Search for the cell housing the specified text and yield its (X, Y) center coordinate. 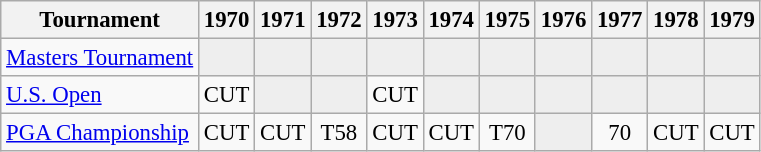
1978 (676, 20)
Tournament (100, 20)
T58 (339, 133)
Masters Tournament (100, 58)
T70 (507, 133)
PGA Championship (100, 133)
1976 (563, 20)
1975 (507, 20)
1974 (451, 20)
1970 (227, 20)
1973 (395, 20)
1972 (339, 20)
1971 (283, 20)
1979 (732, 20)
U.S. Open (100, 95)
1977 (620, 20)
70 (620, 133)
